Output the [x, y] coordinate of the center of the cell containing the given text.  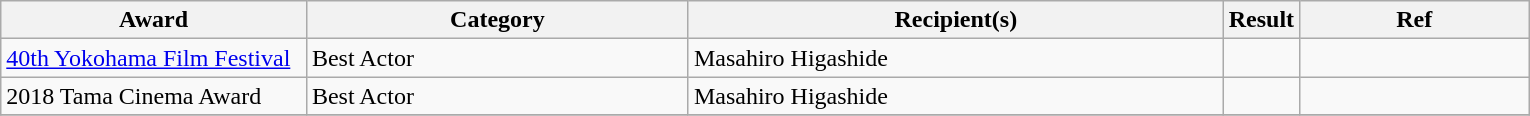
Result [1261, 20]
Award [154, 20]
Recipient(s) [956, 20]
40th Yokohama Film Festival [154, 58]
Ref [1414, 20]
2018 Tama Cinema Award [154, 96]
Category [497, 20]
